From the cell containing the given text, extract its center point as (X, Y) coordinate. 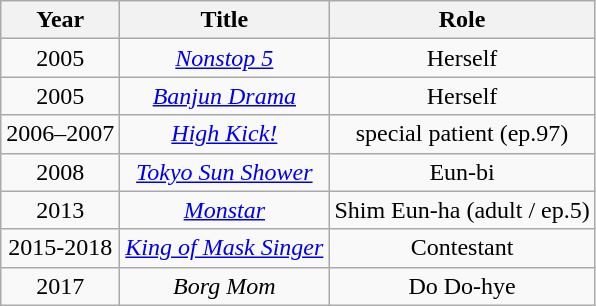
2017 (60, 286)
Nonstop 5 (224, 58)
2015-2018 (60, 248)
2008 (60, 172)
Year (60, 20)
Tokyo Sun Shower (224, 172)
Title (224, 20)
High Kick! (224, 134)
Do Do-hye (462, 286)
King of Mask Singer (224, 248)
Eun-bi (462, 172)
Borg Mom (224, 286)
Role (462, 20)
Contestant (462, 248)
2006–2007 (60, 134)
Banjun Drama (224, 96)
Monstar (224, 210)
special patient (ep.97) (462, 134)
Shim Eun-ha (adult / ep.5) (462, 210)
2013 (60, 210)
